Find where the given text appears and provide that cell's center as [x, y] coordinate. 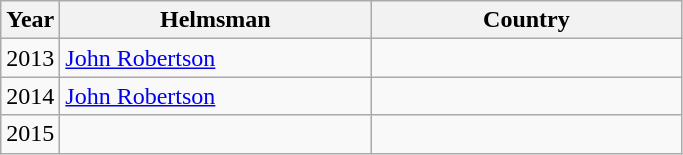
Country [526, 20]
Year [30, 20]
Helmsman [216, 20]
2013 [30, 58]
2015 [30, 134]
2014 [30, 96]
